Return [X, Y] of the center of cell containing provided text 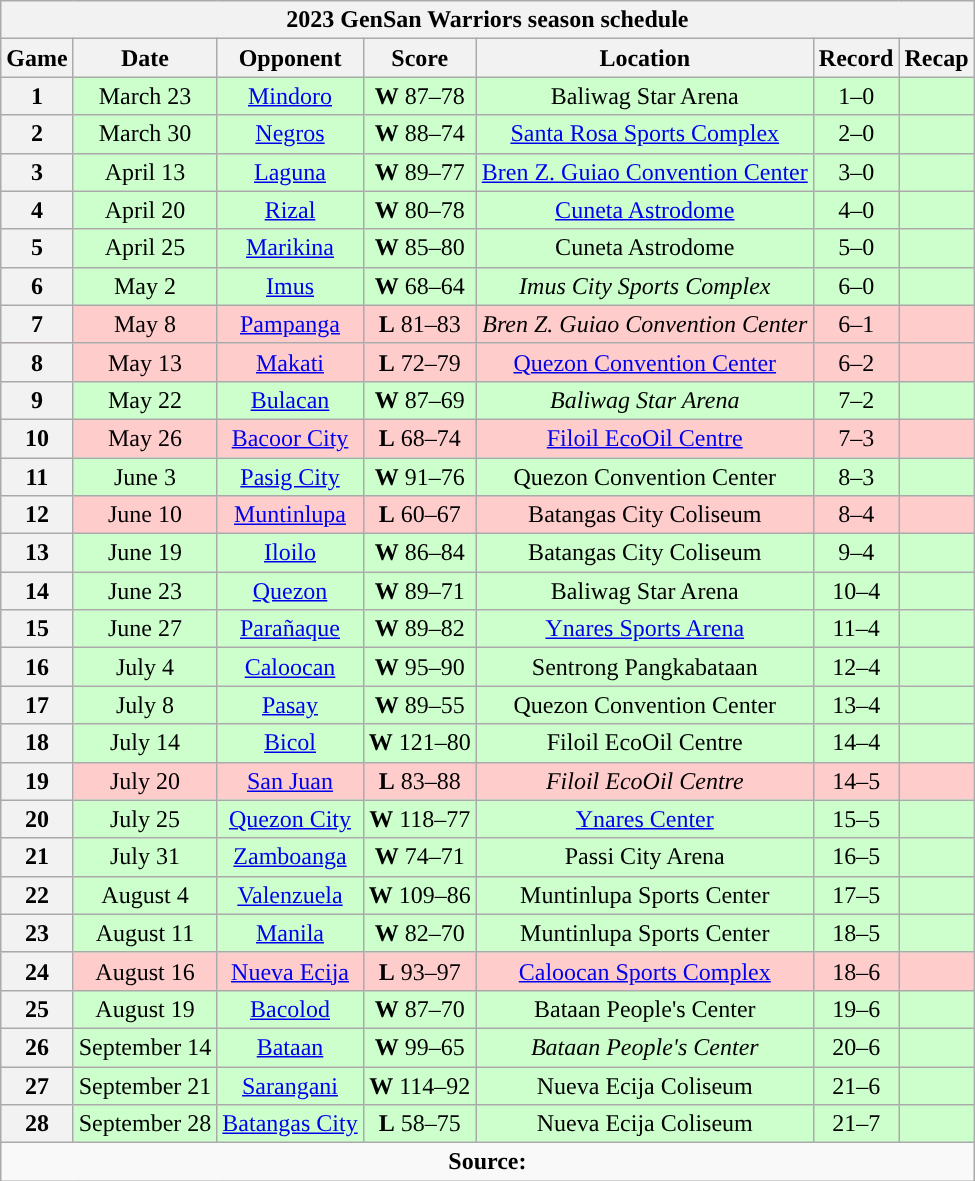
8–4 [856, 515]
1 [37, 96]
15–5 [856, 819]
Passi City Arena [644, 857]
10–4 [856, 591]
Laguna [290, 172]
12 [37, 515]
2023 GenSan Warriors season schedule [488, 20]
W 89–77 [420, 172]
13 [37, 553]
Ynares Sports Arena [644, 629]
6 [37, 286]
June 23 [145, 591]
May 26 [145, 438]
Bataan [290, 1047]
May 13 [145, 362]
August 16 [145, 971]
W 89–55 [420, 705]
W 86–84 [420, 553]
16 [37, 667]
May 2 [145, 286]
August 19 [145, 1009]
W 89–82 [420, 629]
June 27 [145, 629]
Bacolod [290, 1009]
26 [37, 1047]
L 72–79 [420, 362]
Ynares Center [644, 819]
Negros [290, 134]
Pampanga [290, 324]
Score [420, 58]
April 25 [145, 248]
Quezon [290, 591]
4 [37, 210]
Iloilo [290, 553]
Date [145, 58]
Record [856, 58]
6–1 [856, 324]
Makati [290, 362]
28 [37, 1124]
W 91–76 [420, 477]
September 21 [145, 1085]
11 [37, 477]
Bulacan [290, 400]
14–5 [856, 781]
21–6 [856, 1085]
W 74–71 [420, 857]
W 99–65 [420, 1047]
W 114–92 [420, 1085]
Location [644, 58]
June 10 [145, 515]
22 [37, 895]
May 22 [145, 400]
21–7 [856, 1124]
W 87–70 [420, 1009]
W 82–70 [420, 933]
L 58–75 [420, 1124]
18 [37, 743]
July 4 [145, 667]
3 [37, 172]
13–4 [856, 705]
W 87–78 [420, 96]
W 88–74 [420, 134]
18–6 [856, 971]
6–2 [856, 362]
July 20 [145, 781]
24 [37, 971]
14–4 [856, 743]
8–3 [856, 477]
2–0 [856, 134]
Imus [290, 286]
27 [37, 1085]
July 25 [145, 819]
March 30 [145, 134]
L 60–67 [420, 515]
L 83–88 [420, 781]
September 14 [145, 1047]
L 93–97 [420, 971]
July 8 [145, 705]
May 8 [145, 324]
8 [37, 362]
August 11 [145, 933]
San Juan [290, 781]
9 [37, 400]
Imus City Sports Complex [644, 286]
23 [37, 933]
Game [37, 58]
Rizal [290, 210]
Sarangani [290, 1085]
Marikina [290, 248]
5 [37, 248]
4–0 [856, 210]
1–0 [856, 96]
11–4 [856, 629]
17–5 [856, 895]
Opponent [290, 58]
16–5 [856, 857]
Quezon City [290, 819]
Bacoor City [290, 438]
Bicol [290, 743]
June 19 [145, 553]
12–4 [856, 667]
3–0 [856, 172]
L 81–83 [420, 324]
7–2 [856, 400]
July 31 [145, 857]
15 [37, 629]
W 68–64 [420, 286]
July 14 [145, 743]
Zamboanga [290, 857]
19 [37, 781]
21 [37, 857]
W 118–77 [420, 819]
Pasig City [290, 477]
7–3 [856, 438]
7 [37, 324]
Sentrong Pangkabataan [644, 667]
W 95–90 [420, 667]
2 [37, 134]
10 [37, 438]
Source: [488, 1162]
March 23 [145, 96]
W 80–78 [420, 210]
20 [37, 819]
Parañaque [290, 629]
Batangas City [290, 1124]
Pasay [290, 705]
Mindoro [290, 96]
Caloocan Sports Complex [644, 971]
April 13 [145, 172]
17 [37, 705]
Recap [936, 58]
August 4 [145, 895]
W 109–86 [420, 895]
Valenzuela [290, 895]
September 28 [145, 1124]
Caloocan [290, 667]
W 121–80 [420, 743]
14 [37, 591]
25 [37, 1009]
Nueva Ecija [290, 971]
9–4 [856, 553]
6–0 [856, 286]
June 3 [145, 477]
5–0 [856, 248]
Manila [290, 933]
W 89–71 [420, 591]
18–5 [856, 933]
W 87–69 [420, 400]
W 85–80 [420, 248]
April 20 [145, 210]
19–6 [856, 1009]
L 68–74 [420, 438]
Muntinlupa [290, 515]
20–6 [856, 1047]
Santa Rosa Sports Complex [644, 134]
